Return [X, Y] of the center of cell containing provided text 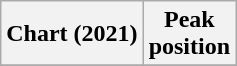
Chart (2021) [72, 34]
Peakposition [189, 34]
